Search for the cell housing the specified text and yield its [X, Y] center coordinate. 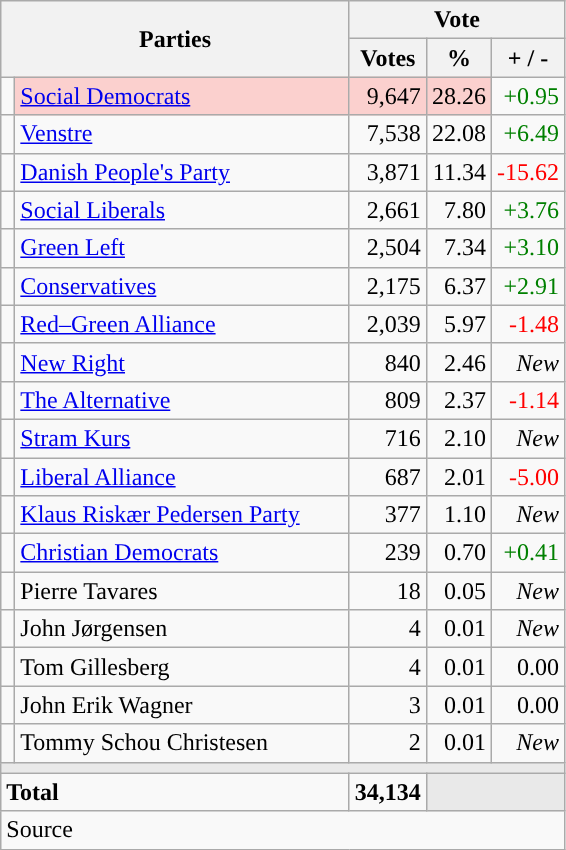
Social Liberals [182, 210]
7,538 [388, 134]
2,661 [388, 210]
2,175 [388, 286]
Stram Kurs [182, 438]
2.37 [458, 400]
11.34 [458, 172]
+ / - [528, 58]
Conservatives [182, 286]
Green Left [182, 248]
0.05 [458, 591]
-1.48 [528, 324]
Tommy Schou Christesen [182, 743]
2,504 [388, 248]
239 [388, 553]
-5.00 [528, 477]
+0.95 [528, 96]
Christian Democrats [182, 553]
18 [388, 591]
28.26 [458, 96]
7.80 [458, 210]
2 [388, 743]
687 [388, 477]
840 [388, 362]
2.01 [458, 477]
+0.41 [528, 553]
+2.91 [528, 286]
6.37 [458, 286]
Klaus Riskær Pedersen Party [182, 515]
-15.62 [528, 172]
377 [388, 515]
% [458, 58]
Social Democrats [182, 96]
The Alternative [182, 400]
2.46 [458, 362]
716 [388, 438]
22.08 [458, 134]
Liberal Alliance [182, 477]
Source [283, 830]
2.10 [458, 438]
Tom Gillesberg [182, 667]
+6.49 [528, 134]
9,647 [388, 96]
Pierre Tavares [182, 591]
Red–Green Alliance [182, 324]
Votes [388, 58]
New Right [182, 362]
Danish People's Party [182, 172]
0.70 [458, 553]
-1.14 [528, 400]
5.97 [458, 324]
Venstre [182, 134]
34,134 [388, 792]
Total [176, 792]
John Erik Wagner [182, 705]
+3.10 [528, 248]
Parties [176, 39]
3,871 [388, 172]
John Jørgensen [182, 629]
3 [388, 705]
1.10 [458, 515]
7.34 [458, 248]
2,039 [388, 324]
+3.76 [528, 210]
Vote [456, 20]
809 [388, 400]
